Determine the [X, Y] coordinate at the center of the cell enclosing the given text.  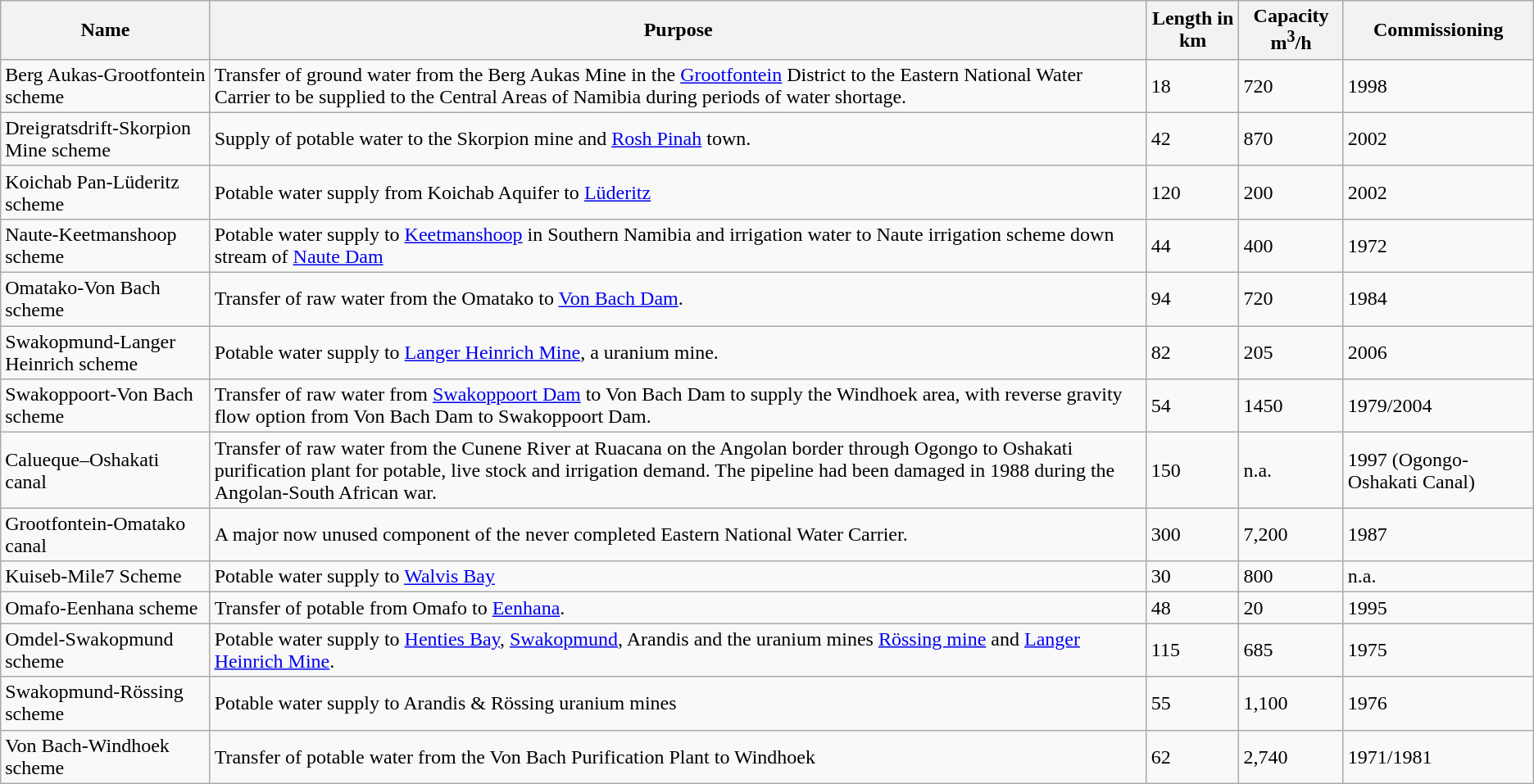
1997 (Ogongo-Oshakati Canal) [1438, 470]
870 [1291, 139]
82 [1193, 352]
48 [1193, 608]
Potable water supply to Arandis & Rössing uranium mines [678, 703]
2006 [1438, 352]
Transfer of potable from Omafo to Eenhana. [678, 608]
115 [1193, 650]
Transfer of raw water from the Omatako to Von Bach Dam. [678, 300]
54 [1193, 406]
Omdel-Swakopmund scheme [105, 650]
1998 [1438, 85]
Potable water supply to Henties Bay, Swakopmund, Arandis and the uranium mines Rössing mine and Langer Heinrich Mine. [678, 650]
Omafo-Eenhana scheme [105, 608]
2,740 [1291, 757]
Omatako-Von Bach scheme [105, 300]
1971/1981 [1438, 757]
120 [1193, 192]
Kuiseb-Mile7 Scheme [105, 577]
400 [1291, 246]
Potable water supply to Langer Heinrich Mine, a uranium mine. [678, 352]
Capacity m3/h [1291, 30]
Supply of potable water to the Skorpion mine and Rosh Pinah town. [678, 139]
94 [1193, 300]
42 [1193, 139]
1979/2004 [1438, 406]
Name [105, 30]
Von Bach-Windhoek scheme [105, 757]
300 [1193, 534]
205 [1291, 352]
1450 [1291, 406]
1976 [1438, 703]
Dreigratsdrift-Skorpion Mine scheme [105, 139]
62 [1193, 757]
Berg Aukas-Grootfontein scheme [105, 85]
44 [1193, 246]
Swakoppoort-Von Bach scheme [105, 406]
685 [1291, 650]
1,100 [1291, 703]
18 [1193, 85]
Transfer of potable water from the Von Bach Purification Plant to Windhoek [678, 757]
55 [1193, 703]
Potable water supply to Walvis Bay [678, 577]
20 [1291, 608]
200 [1291, 192]
Swakopmund-Langer Heinrich scheme [105, 352]
Naute-Keetmanshoop scheme [105, 246]
Koichab Pan-Lüderitz scheme [105, 192]
Length in km [1193, 30]
Calueque–Oshakati canal [105, 470]
Potable water supply from Koichab Aquifer to Lüderitz [678, 192]
150 [1193, 470]
A major now unused component of the never completed Eastern National Water Carrier. [678, 534]
1975 [1438, 650]
1995 [1438, 608]
800 [1291, 577]
Potable water supply to Keetmanshoop in Southern Namibia and irrigation water to Naute irrigation scheme down stream of Naute Dam [678, 246]
7,200 [1291, 534]
1984 [1438, 300]
1972 [1438, 246]
Commissioning [1438, 30]
30 [1193, 577]
Grootfontein-Omatako canal [105, 534]
1987 [1438, 534]
Purpose [678, 30]
Swakopmund-Rössing scheme [105, 703]
